From the cell containing the given text, extract its center point as [x, y] coordinate. 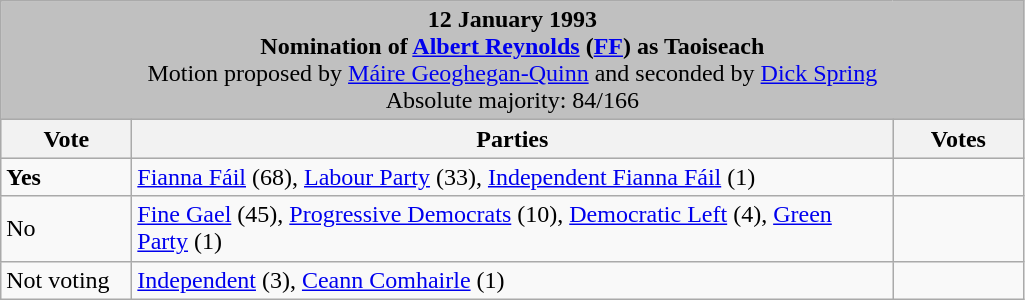
Independent (3), Ceann Comhairle (1) [512, 280]
Fine Gael (45), Progressive Democrats (10), Democratic Left (4), Green Party (1) [512, 228]
Votes [958, 139]
Yes [66, 177]
Parties [512, 139]
Fianna Fáil (68), Labour Party (33), Independent Fianna Fáil (1) [512, 177]
Vote [66, 139]
Not voting [66, 280]
No [66, 228]
